Provide the (X, Y) coordinate of the cell's center where the given text is located.  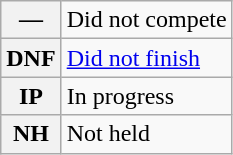
Did not finish (146, 58)
In progress (146, 96)
Did not compete (146, 20)
Not held (146, 134)
IP (31, 96)
NH (31, 134)
— (31, 20)
DNF (31, 58)
